Return [X, Y] of the center of cell containing provided text 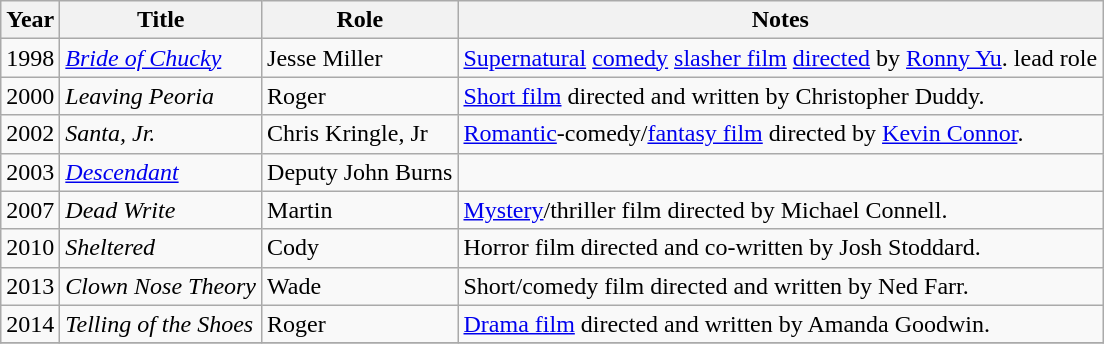
2000 [30, 96]
Martin [360, 210]
Cody [360, 248]
2014 [30, 324]
Romantic-comedy/fantasy film directed by Kevin Connor. [780, 134]
Telling of the Shoes [161, 324]
Chris Kringle, Jr [360, 134]
Supernatural comedy slasher film directed by Ronny Yu. lead role [780, 58]
Leaving Peoria [161, 96]
2013 [30, 286]
Short/comedy film directed and written by Ned Farr. [780, 286]
Drama film directed and written by Amanda Goodwin. [780, 324]
Jesse Miller [360, 58]
2007 [30, 210]
Sheltered [161, 248]
Dead Write [161, 210]
Descendant [161, 172]
2010 [30, 248]
Short film directed and written by Christopher Duddy. [780, 96]
Role [360, 20]
Year [30, 20]
2003 [30, 172]
2002 [30, 134]
Mystery/thriller film directed by Michael Connell. [780, 210]
Deputy John Burns [360, 172]
Clown Nose Theory [161, 286]
Title [161, 20]
Bride of Chucky [161, 58]
Santa, Jr. [161, 134]
1998 [30, 58]
Notes [780, 20]
Wade [360, 286]
Horror film directed and co-written by Josh Stoddard. [780, 248]
